Find where the given text appears and provide that cell's center as (x, y) coordinate. 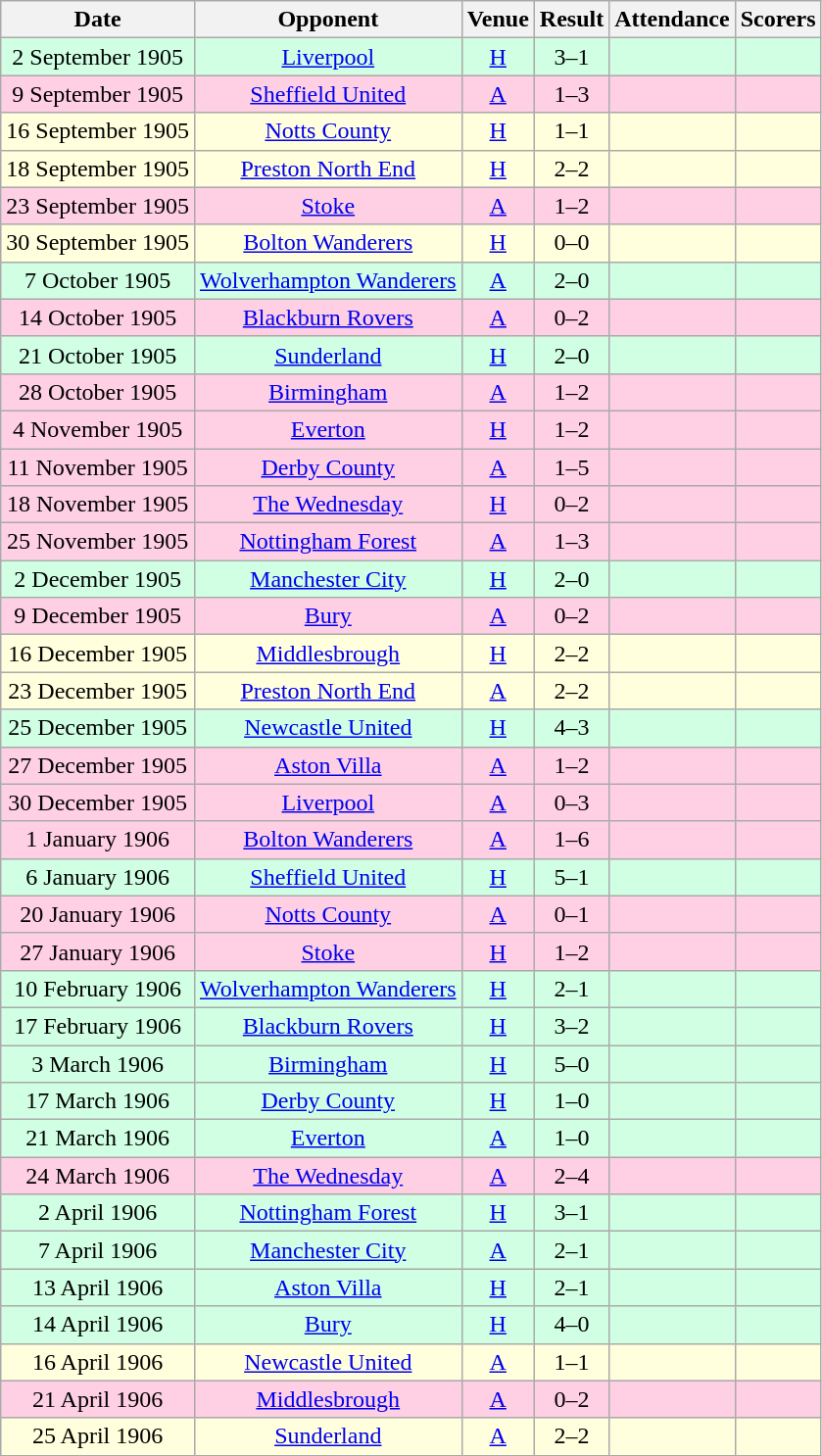
1–5 (571, 467)
21 October 1905 (98, 355)
11 November 1905 (98, 467)
21 April 1906 (98, 1399)
21 March 1906 (98, 1139)
16 September 1905 (98, 131)
Scorers (778, 20)
25 November 1905 (98, 542)
23 December 1905 (98, 691)
0–0 (571, 243)
30 December 1905 (98, 802)
1 January 1906 (98, 840)
7 April 1906 (98, 1250)
5–1 (571, 877)
6 January 1906 (98, 877)
2–4 (571, 1176)
28 October 1905 (98, 392)
17 February 1906 (98, 1026)
10 February 1906 (98, 989)
2 December 1905 (98, 579)
Venue (498, 20)
2 September 1905 (98, 57)
Result (571, 20)
25 April 1906 (98, 1436)
3–2 (571, 1026)
4–0 (571, 1325)
0–3 (571, 802)
24 March 1906 (98, 1176)
2 April 1906 (98, 1213)
4–3 (571, 728)
14 April 1906 (98, 1325)
4 November 1905 (98, 429)
0–1 (571, 914)
Attendance (672, 20)
25 December 1905 (98, 728)
18 November 1905 (98, 505)
20 January 1906 (98, 914)
27 December 1905 (98, 765)
27 January 1906 (98, 951)
Opponent (327, 20)
18 September 1905 (98, 169)
3 March 1906 (98, 1063)
9 September 1905 (98, 94)
17 March 1906 (98, 1101)
5–0 (571, 1063)
30 September 1905 (98, 243)
9 December 1905 (98, 616)
23 September 1905 (98, 206)
Date (98, 20)
1–6 (571, 840)
16 April 1906 (98, 1362)
13 April 1906 (98, 1287)
16 December 1905 (98, 654)
14 October 1905 (98, 317)
7 October 1905 (98, 280)
